Determine the [X, Y] coordinate at the center of the cell enclosing the given text.  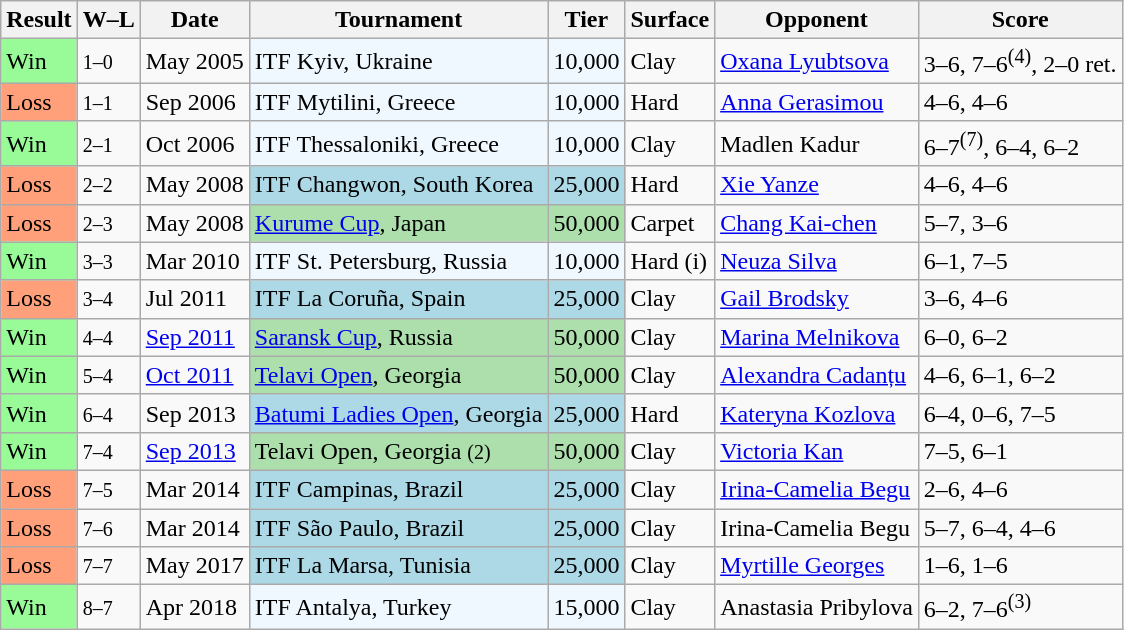
Telavi Open, Georgia [398, 375]
ITF Changwon, South Korea [398, 185]
ITF St. Petersburg, Russia [398, 261]
6–4, 0–6, 7–5 [1020, 413]
3–6, 7–6(4), 2–0 ret. [1020, 62]
3–3 [108, 261]
Kateryna Kozlova [817, 413]
Oct 2006 [194, 144]
Alexandra Cadanțu [817, 375]
Mar 2010 [194, 261]
Madlen Kadur [817, 144]
7–4 [108, 451]
Tournament [398, 20]
1–6, 1–6 [1020, 566]
6–2, 7–6(3) [1020, 608]
Kurume Cup, Japan [398, 223]
6–4 [108, 413]
ITF São Paulo, Brazil [398, 528]
Telavi Open, Georgia (2) [398, 451]
Tier [586, 20]
Score [1020, 20]
Oct 2011 [194, 375]
Carpet [670, 223]
Myrtille Georges [817, 566]
4–6, 6–1, 6–2 [1020, 375]
Victoria Kan [817, 451]
1–0 [108, 62]
7–6 [108, 528]
Anna Gerasimou [817, 102]
ITF Campinas, Brazil [398, 489]
6–7(7), 6–4, 6–2 [1020, 144]
5–7, 3–6 [1020, 223]
Surface [670, 20]
7–5 [108, 489]
3–4 [108, 299]
2–6, 4–6 [1020, 489]
Chang Kai-chen [817, 223]
Apr 2018 [194, 608]
7–5, 6–1 [1020, 451]
Gail Brodsky [817, 299]
2–2 [108, 185]
15,000 [586, 608]
Saransk Cup, Russia [398, 337]
Batumi Ladies Open, Georgia [398, 413]
Marina Melnikova [817, 337]
ITF Antalya, Turkey [398, 608]
2–1 [108, 144]
ITF La Marsa, Tunisia [398, 566]
Jul 2011 [194, 299]
6–1, 7–5 [1020, 261]
Sep 2006 [194, 102]
8–7 [108, 608]
5–7, 6–4, 4–6 [1020, 528]
Hard (i) [670, 261]
5–4 [108, 375]
Neuza Silva [817, 261]
Date [194, 20]
3–6, 4–6 [1020, 299]
6–0, 6–2 [1020, 337]
Opponent [817, 20]
ITF La Coruña, Spain [398, 299]
ITF Kyiv, Ukraine [398, 62]
ITF Thessaloniki, Greece [398, 144]
Xie Yanze [817, 185]
7–7 [108, 566]
Anastasia Pribylova [817, 608]
May 2005 [194, 62]
4–4 [108, 337]
ITF Mytilini, Greece [398, 102]
W–L [108, 20]
Sep 2011 [194, 337]
2–3 [108, 223]
1–1 [108, 102]
May 2017 [194, 566]
Oxana Lyubtsova [817, 62]
Result [39, 20]
